Output the (x, y) coordinate of the center of the cell containing the given text.  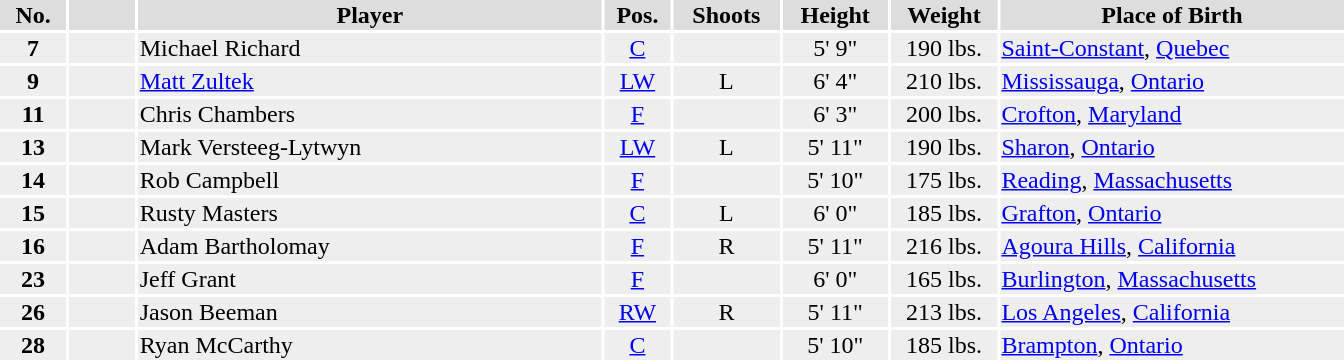
Saint-Constant, Quebec (1172, 48)
Rusty Masters (370, 213)
11 (33, 114)
Mark Versteeg-Lytwyn (370, 147)
Michael Richard (370, 48)
216 lbs. (944, 246)
RW (637, 312)
Player (370, 15)
26 (33, 312)
Shoots (726, 15)
5' 9" (835, 48)
Reading, Massachusetts (1172, 180)
15 (33, 213)
175 lbs. (944, 180)
Brampton, Ontario (1172, 345)
16 (33, 246)
7 (33, 48)
Rob Campbell (370, 180)
210 lbs. (944, 81)
9 (33, 81)
Jeff Grant (370, 279)
Ryan McCarthy (370, 345)
6' 3" (835, 114)
Grafton, Ontario (1172, 213)
Los Angeles, California (1172, 312)
Weight (944, 15)
Agoura Hills, California (1172, 246)
Sharon, Ontario (1172, 147)
13 (33, 147)
Place of Birth (1172, 15)
Chris Chambers (370, 114)
Crofton, Maryland (1172, 114)
Jason Beeman (370, 312)
Burlington, Massachusetts (1172, 279)
Mississauga, Ontario (1172, 81)
165 lbs. (944, 279)
Pos. (637, 15)
Height (835, 15)
6' 4" (835, 81)
No. (33, 15)
213 lbs. (944, 312)
200 lbs. (944, 114)
Adam Bartholomay (370, 246)
14 (33, 180)
23 (33, 279)
28 (33, 345)
Matt Zultek (370, 81)
